Extract the (X, Y) coordinate from the center of the cell holding the provided text.  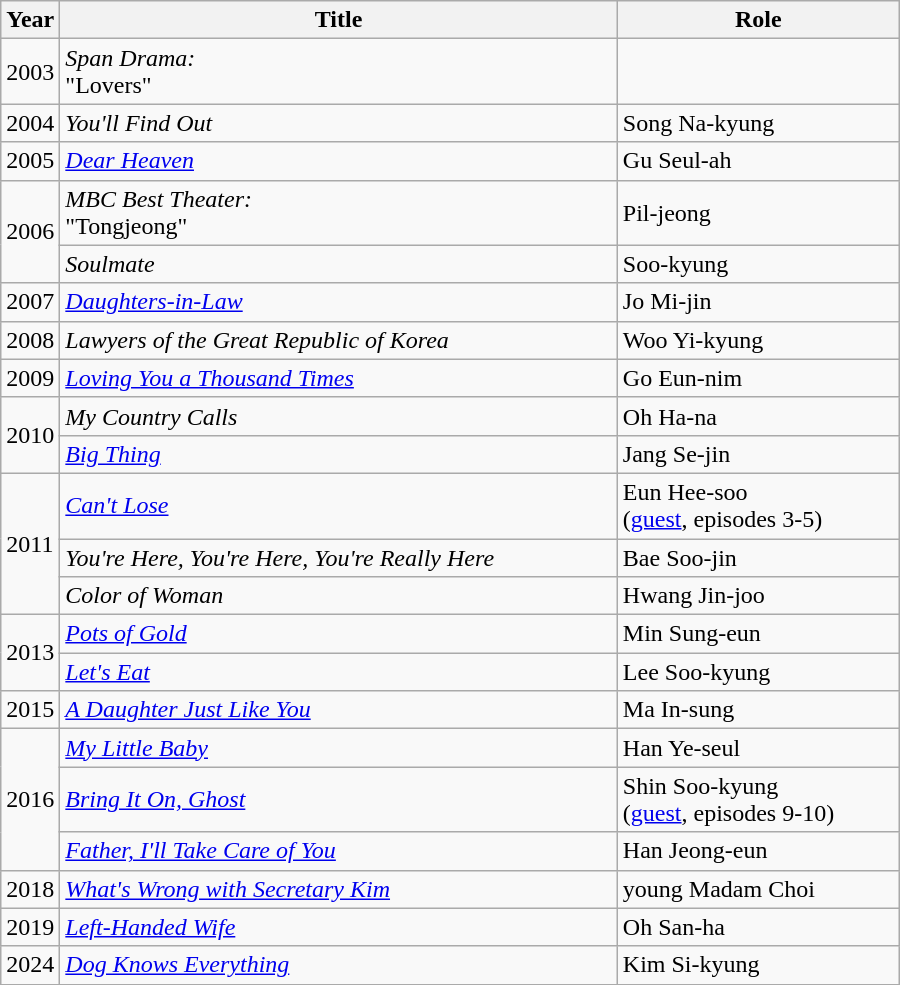
Gu Seul-ah (758, 161)
MBC Best Theater:"Tongjeong" (339, 212)
Pil-jeong (758, 212)
Bae Soo-jin (758, 557)
2009 (30, 378)
Big Thing (339, 454)
2018 (30, 889)
Go Eun-nim (758, 378)
Jang Se-jin (758, 454)
Can't Lose (339, 506)
Daughters-in-Law (339, 302)
My Little Baby (339, 748)
Title (339, 20)
2004 (30, 123)
Han Jeong-eun (758, 851)
2015 (30, 710)
2007 (30, 302)
Kim Si-kyung (758, 965)
Oh Ha-na (758, 416)
2006 (30, 232)
Shin Soo-kyung(guest, episodes 9-10) (758, 800)
Left-Handed Wife (339, 927)
Dog Knows Everything (339, 965)
2011 (30, 544)
Han Ye-seul (758, 748)
Color of Woman (339, 596)
Let's Eat (339, 672)
2005 (30, 161)
You'll Find Out (339, 123)
Father, I'll Take Care of You (339, 851)
Soulmate (339, 264)
2008 (30, 340)
Min Sung-eun (758, 634)
Song Na-kyung (758, 123)
Bring It On, Ghost (339, 800)
Lawyers of the Great Republic of Korea (339, 340)
Pots of Gold (339, 634)
2019 (30, 927)
2024 (30, 965)
Jo Mi-jin (758, 302)
My Country Calls (339, 416)
young Madam Choi (758, 889)
2010 (30, 435)
Oh San-ha (758, 927)
2003 (30, 72)
Loving You a Thousand Times (339, 378)
Year (30, 20)
Woo Yi-kyung (758, 340)
Ma In-sung (758, 710)
Lee Soo-kyung (758, 672)
2016 (30, 800)
Span Drama:"Lovers" (339, 72)
You're Here, You're Here, You're Really Here (339, 557)
Soo-kyung (758, 264)
What's Wrong with Secretary Kim (339, 889)
Dear Heaven (339, 161)
2013 (30, 653)
Role (758, 20)
A Daughter Just Like You (339, 710)
Hwang Jin-joo (758, 596)
Eun Hee-soo (guest, episodes 3-5) (758, 506)
